Detect which cell encompasses the target text, then output its (X, Y) center coordinate. 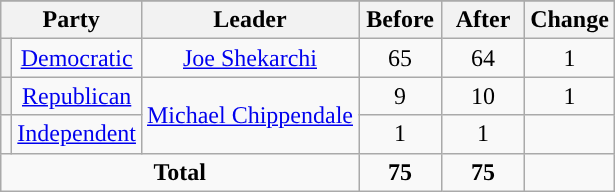
Joe Shekarchi (250, 58)
Total (180, 172)
10 (484, 96)
Before (400, 20)
Party (72, 20)
After (484, 20)
Michael Chippendale (250, 115)
65 (400, 58)
64 (484, 58)
Change (570, 20)
Independent (77, 134)
9 (400, 96)
Democratic (77, 58)
Leader (250, 20)
Republican (77, 96)
